From the cell containing the given text, extract its center point as (X, Y) coordinate. 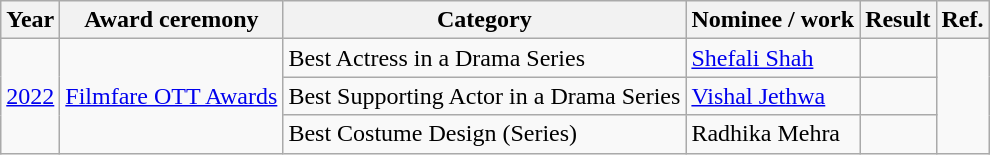
Ref. (962, 20)
Award ceremony (172, 20)
Nominee / work (773, 20)
Radhika Mehra (773, 134)
Category (484, 20)
Vishal Jethwa (773, 96)
Shefali Shah (773, 58)
Year (30, 20)
2022 (30, 96)
Best Supporting Actor in a Drama Series (484, 96)
Filmfare OTT Awards (172, 96)
Best Actress in a Drama Series (484, 58)
Result (898, 20)
Best Costume Design (Series) (484, 134)
